Return the [x, y] coordinate for the center point of the cell that contains the specified text.  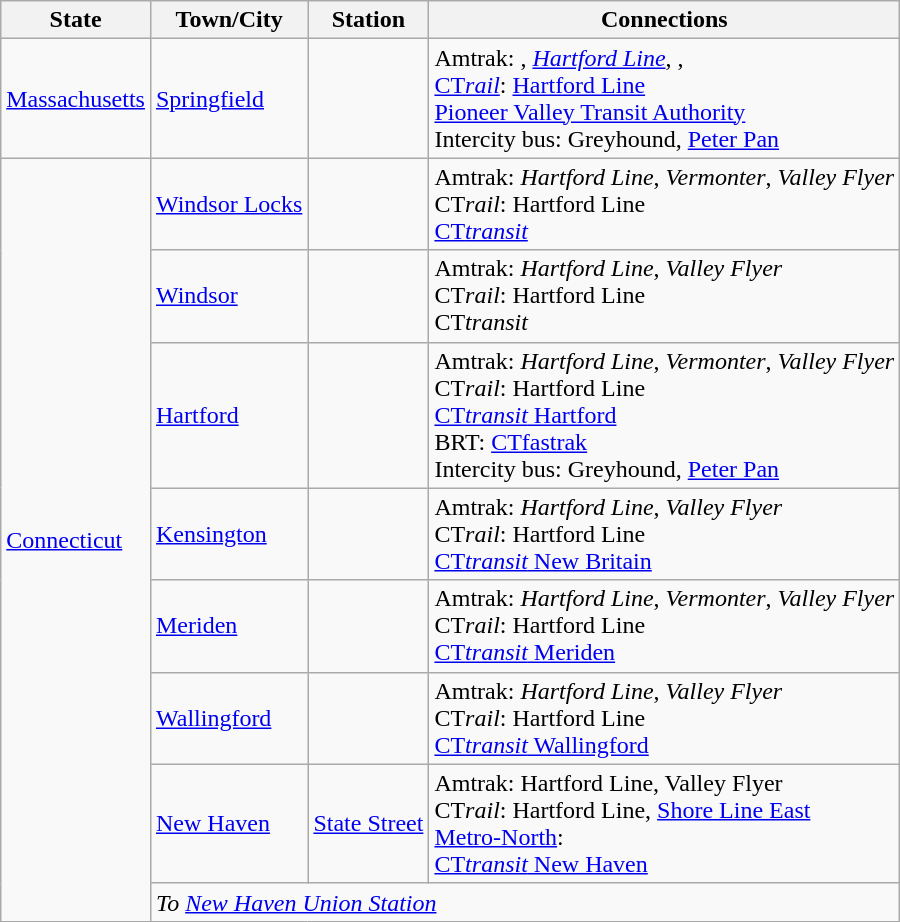
Amtrak: Hartford Line, Vermonter, Valley Flyer CTrail: Hartford Line CTtransit [664, 204]
Wallingford [228, 718]
State [76, 20]
Connections [664, 20]
Kensington [228, 534]
Amtrak: Hartford Line, Valley Flyer CTrail: Hartford Line, Shore Line East Metro-North: CTtransit New Haven [664, 824]
Amtrak: Hartford Line, Vermonter, Valley Flyer CTrail: Hartford Line CTtransit Hartford BRT: CTfastrak Intercity bus: Greyhound, Peter Pan [664, 415]
To New Haven Union Station [524, 902]
Amtrak: Hartford Line, Valley Flyer CTrail: Hartford Line CTtransit New Britain [664, 534]
Amtrak: Hartford Line, Vermonter, Valley Flyer CTrail: Hartford Line CTtransit Meriden [664, 626]
Town/City [228, 20]
Amtrak: Hartford Line, Valley Flyer CTrail: Hartford Line CTtransit [664, 296]
State Street [368, 824]
Amtrak: , Hartford Line, , CTrail: Hartford Line Pioneer Valley Transit Authority Intercity bus: Greyhound, Peter Pan [664, 98]
Hartford [228, 415]
Amtrak: Hartford Line, Valley Flyer CTrail: Hartford Line CTtransit Wallingford [664, 718]
Massachusetts [76, 98]
Windsor [228, 296]
Station [368, 20]
Meriden [228, 626]
Springfield [228, 98]
Windsor Locks [228, 204]
New Haven [228, 824]
Connecticut [76, 540]
